Return the [x, y] coordinate for the center point of the cell that contains the specified text.  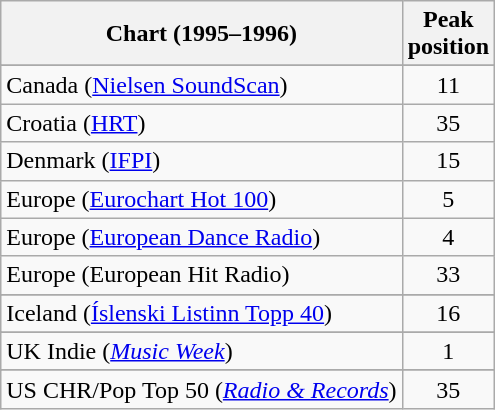
33 [448, 275]
Peakposition [448, 34]
Europe (European Dance Radio) [202, 237]
Chart (1995–1996) [202, 34]
5 [448, 199]
11 [448, 85]
Europe (European Hit Radio) [202, 275]
Denmark (IFPI) [202, 161]
Croatia (HRT) [202, 123]
4 [448, 237]
UK Indie (Music Week) [202, 351]
Iceland (Íslenski Listinn Topp 40) [202, 313]
Canada (Nielsen SoundScan) [202, 85]
1 [448, 351]
Europe (Eurochart Hot 100) [202, 199]
15 [448, 161]
16 [448, 313]
US CHR/Pop Top 50 (Radio & Records) [202, 389]
